Identify which cell holds the provided text, then report its (X, Y) central coordinate. 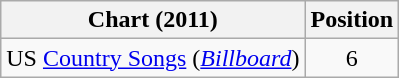
6 (352, 58)
Position (352, 20)
US Country Songs (Billboard) (153, 58)
Chart (2011) (153, 20)
